Search for the cell housing the specified text and yield its (x, y) center coordinate. 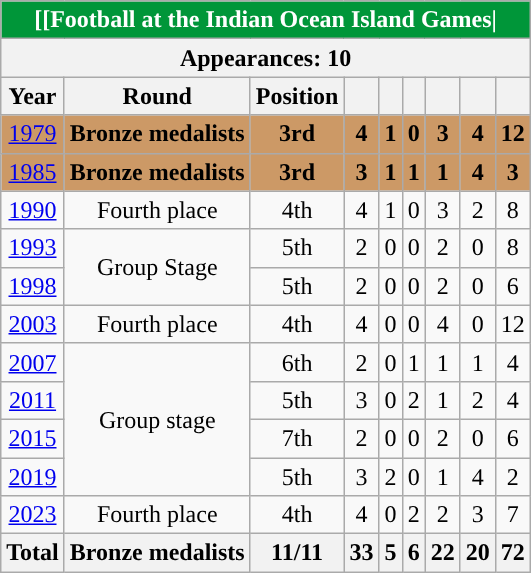
2003 (33, 324)
1993 (33, 248)
Year (33, 96)
2011 (33, 400)
7th (297, 438)
1998 (33, 286)
2023 (33, 515)
Position (297, 96)
2019 (33, 477)
1979 (33, 134)
22 (442, 553)
1985 (33, 172)
33 (362, 553)
Round (157, 96)
6th (297, 362)
Group stage (157, 419)
20 (478, 553)
Group Stage (157, 267)
Total (33, 553)
7 (512, 515)
2015 (33, 438)
1990 (33, 210)
2007 (33, 362)
11/11 (297, 553)
[[Football at the Indian Ocean Island Games| (266, 20)
Appearances: 10 (266, 58)
5 (390, 553)
72 (512, 553)
